Detect which cell encompasses the target text, then output its [x, y] center coordinate. 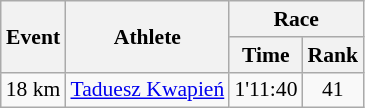
1'11:40 [266, 90]
41 [334, 90]
Time [266, 55]
Athlete [147, 36]
Taduesz Kwapień [147, 90]
Event [34, 36]
Race [296, 19]
18 km [34, 90]
Rank [334, 55]
